From the cell containing the given text, extract its center point as (x, y) coordinate. 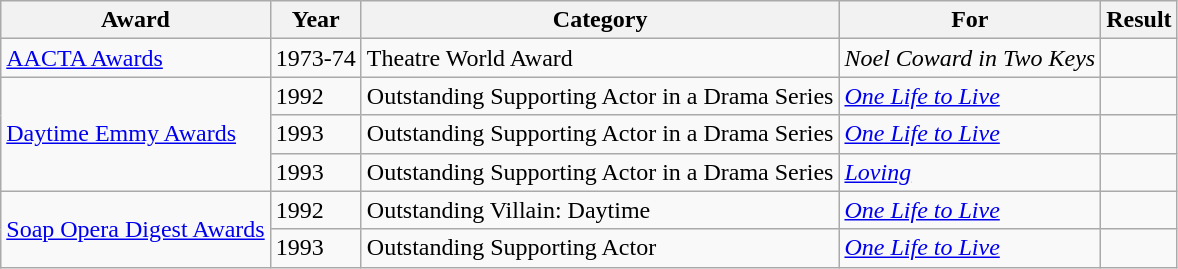
Outstanding Villain: Daytime (600, 210)
AACTA Awards (136, 58)
Result (1139, 20)
Award (136, 20)
Year (316, 20)
Theatre World Award (600, 58)
1973-74 (316, 58)
Daytime Emmy Awards (136, 134)
Outstanding Supporting Actor (600, 248)
For (970, 20)
Soap Opera Digest Awards (136, 229)
Loving (970, 172)
Category (600, 20)
Noel Coward in Two Keys (970, 58)
